Determine the (x, y) coordinate at the center of the cell enclosing the given text.  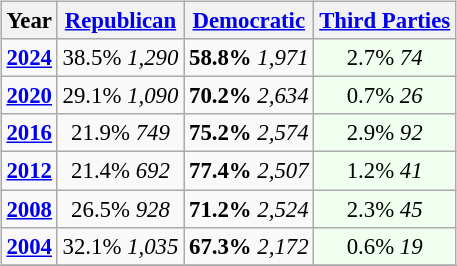
0.7% 26 (385, 96)
77.4% 2,507 (249, 171)
32.1% 1,035 (120, 246)
2.7% 74 (385, 58)
Republican (120, 21)
2024 (29, 58)
2.3% 45 (385, 209)
21.9% 749 (120, 133)
2020 (29, 96)
26.5% 928 (120, 209)
2004 (29, 246)
58.8% 1,971 (249, 58)
Third Parties (385, 21)
67.3% 2,172 (249, 246)
29.1% 1,090 (120, 96)
70.2% 2,634 (249, 96)
2008 (29, 209)
0.6% 19 (385, 246)
Year (29, 21)
Democratic (249, 21)
2016 (29, 133)
75.2% 2,574 (249, 133)
2012 (29, 171)
2.9% 92 (385, 133)
38.5% 1,290 (120, 58)
21.4% 692 (120, 171)
71.2% 2,524 (249, 209)
1.2% 41 (385, 171)
